Detect which cell encompasses the target text, then output its (x, y) center coordinate. 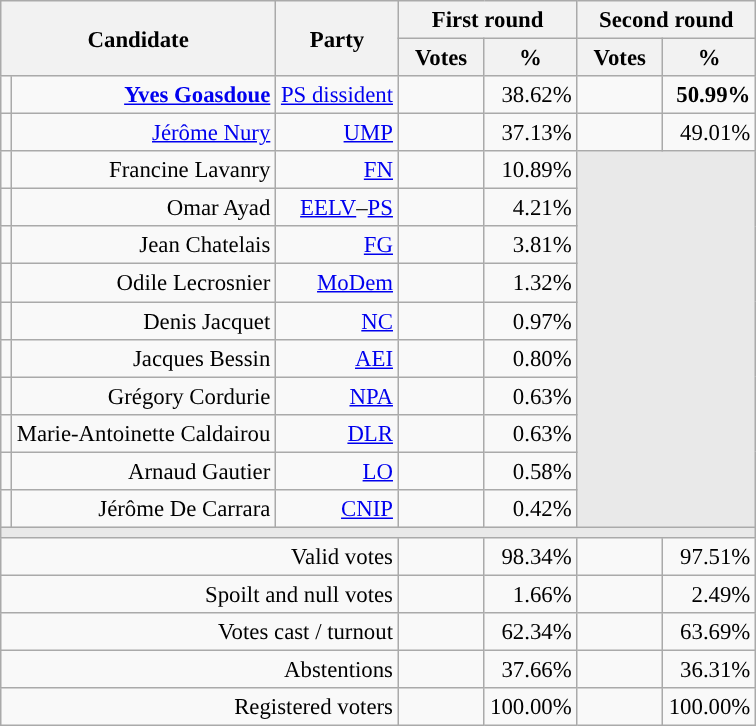
49.01% (710, 133)
DLR (338, 433)
CNIP (338, 509)
10.89% (530, 170)
62.34% (530, 632)
Spoilt and null votes (200, 594)
Jean Chatelais (143, 245)
Registered voters (200, 707)
97.51% (710, 557)
Candidate (138, 38)
1.66% (530, 594)
Jérôme De Carrara (143, 509)
50.99% (710, 95)
Marie-Antoinette Caldairou (143, 433)
Yves Goasdoue (143, 95)
Second round (666, 20)
63.69% (710, 632)
Francine Lavanry (143, 170)
FG (338, 245)
36.31% (710, 670)
UMP (338, 133)
Jérôme Nury (143, 133)
38.62% (530, 95)
0.58% (530, 471)
First round (488, 20)
EELV–PS (338, 208)
FN (338, 170)
37.66% (530, 670)
Abstentions (200, 670)
Odile Lecrosnier (143, 283)
Party (338, 38)
PS dissident (338, 95)
2.49% (710, 594)
37.13% (530, 133)
Votes cast / turnout (200, 632)
0.42% (530, 509)
NC (338, 321)
0.97% (530, 321)
4.21% (530, 208)
0.80% (530, 358)
3.81% (530, 245)
MoDem (338, 283)
Valid votes (200, 557)
Denis Jacquet (143, 321)
1.32% (530, 283)
Omar Ayad (143, 208)
Jacques Bessin (143, 358)
Grégory Cordurie (143, 396)
Arnaud Gautier (143, 471)
AEI (338, 358)
98.34% (530, 557)
LO (338, 471)
NPA (338, 396)
